Output the [x, y] coordinate of the center of the cell containing the given text.  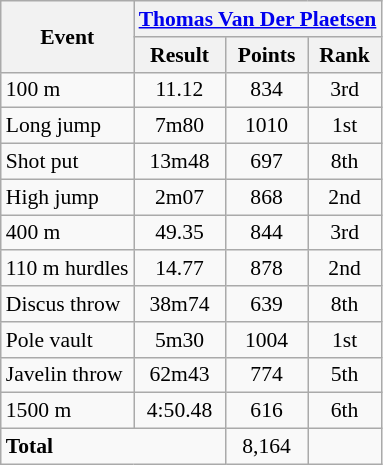
Long jump [68, 126]
Shot put [68, 162]
834 [266, 90]
Discus throw [68, 304]
Javelin throw [68, 375]
1004 [266, 340]
774 [266, 375]
62m43 [180, 375]
100 m [68, 90]
Event [68, 36]
High jump [68, 197]
Pole vault [68, 340]
8,164 [266, 447]
5m30 [180, 340]
878 [266, 269]
Result [180, 55]
14.77 [180, 269]
639 [266, 304]
697 [266, 162]
13m48 [180, 162]
Rank [345, 55]
4:50.48 [180, 411]
Points [266, 55]
1010 [266, 126]
400 m [68, 233]
Thomas Van Der Plaetsen [258, 19]
38m74 [180, 304]
7m80 [180, 126]
Total [114, 447]
1500 m [68, 411]
5th [345, 375]
110 m hurdles [68, 269]
616 [266, 411]
6th [345, 411]
844 [266, 233]
2m07 [180, 197]
11.12 [180, 90]
868 [266, 197]
49.35 [180, 233]
